From the cell containing the given text, extract its center point as (x, y) coordinate. 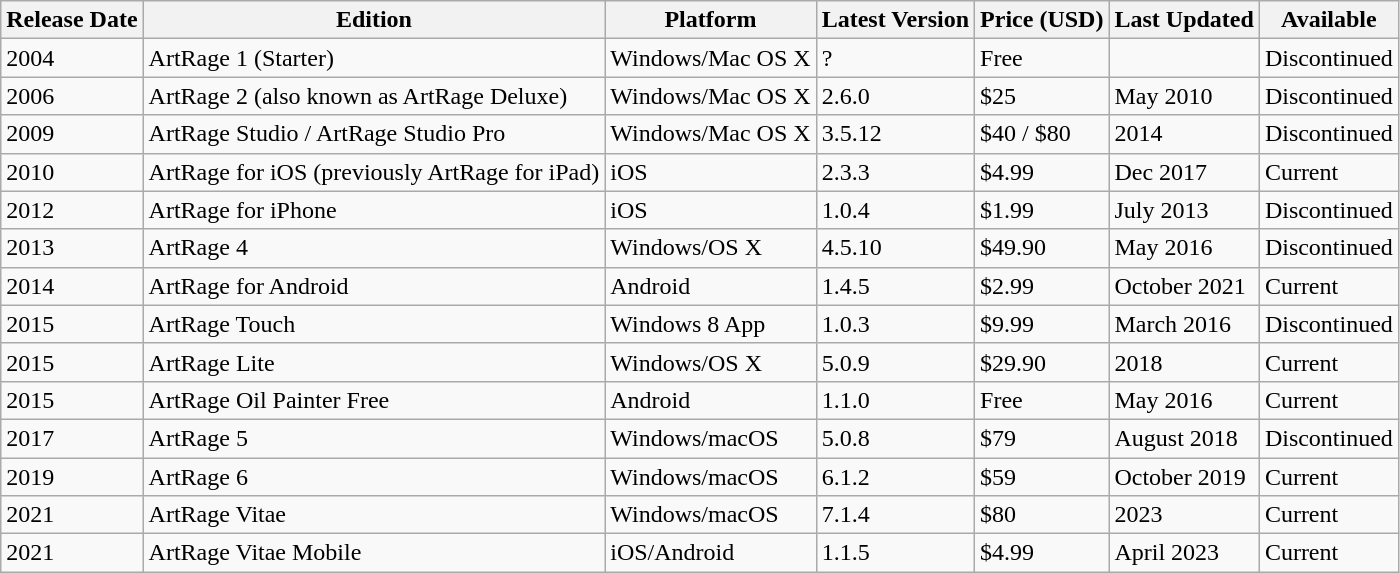
ArtRage for iOS (previously ArtRage for iPad) (374, 172)
4.5.10 (895, 248)
1.1.0 (895, 400)
ArtRage 4 (374, 248)
5.0.9 (895, 362)
2012 (72, 210)
1.4.5 (895, 286)
August 2018 (1184, 438)
$1.99 (1042, 210)
Dec 2017 (1184, 172)
2009 (72, 134)
ArtRage Vitae Mobile (374, 553)
1.0.3 (895, 324)
2.3.3 (895, 172)
October 2019 (1184, 477)
1.1.5 (895, 553)
Windows 8 App (710, 324)
Available (1328, 20)
April 2023 (1184, 553)
$2.99 (1042, 286)
3.5.12 (895, 134)
2004 (72, 58)
Edition (374, 20)
October 2021 (1184, 286)
2017 (72, 438)
$79 (1042, 438)
July 2013 (1184, 210)
6.1.2 (895, 477)
$59 (1042, 477)
2019 (72, 477)
$9.99 (1042, 324)
ArtRage for iPhone (374, 210)
ArtRage Lite (374, 362)
ArtRage 1 (Starter) (374, 58)
5.0.8 (895, 438)
ArtRage Studio / ArtRage Studio Pro (374, 134)
? (895, 58)
ArtRage Vitae (374, 515)
$80 (1042, 515)
7.1.4 (895, 515)
$25 (1042, 96)
March 2016 (1184, 324)
1.0.4 (895, 210)
ArtRage for Android (374, 286)
Platform (710, 20)
2018 (1184, 362)
May 2010 (1184, 96)
Price (USD) (1042, 20)
ArtRage Oil Painter Free (374, 400)
Latest Version (895, 20)
$40 / $80 (1042, 134)
$29.90 (1042, 362)
Last Updated (1184, 20)
ArtRage 5 (374, 438)
2013 (72, 248)
$49.90 (1042, 248)
ArtRage Touch (374, 324)
ArtRage 6 (374, 477)
2010 (72, 172)
Release Date (72, 20)
2023 (1184, 515)
2.6.0 (895, 96)
2006 (72, 96)
ArtRage 2 (also known as ArtRage Deluxe) (374, 96)
iOS/Android (710, 553)
